Search for the cell housing the specified text and yield its [X, Y] center coordinate. 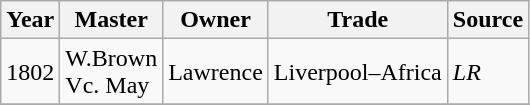
Liverpool–Africa [358, 72]
Master [112, 20]
Source [488, 20]
Lawrence [216, 72]
LR [488, 72]
Year [30, 20]
W.BrownVc. May [112, 72]
Trade [358, 20]
1802 [30, 72]
Owner [216, 20]
